Find where the given text appears and provide that cell's center as (X, Y) coordinate. 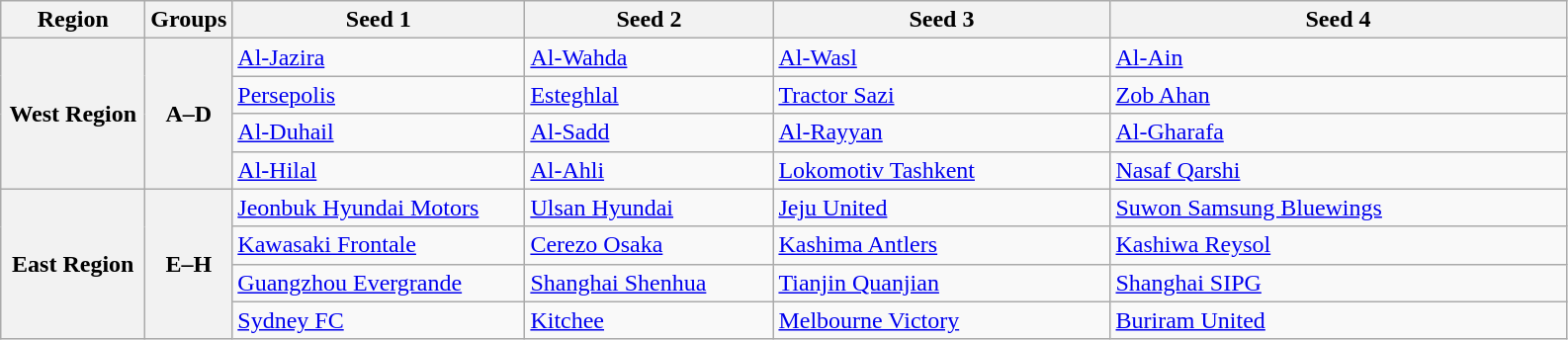
Groups (189, 20)
Seed 1 (379, 20)
Persepolis (379, 95)
Seed 2 (649, 20)
Al-Ahli (649, 170)
Al-Sadd (649, 132)
Lokomotiv Tashkent (941, 170)
A–D (189, 114)
Guangzhou Evergrande (379, 283)
Al-Ain (1339, 57)
Sydney FC (379, 320)
East Region (73, 264)
Al-Rayyan (941, 132)
Al-Duhail (379, 132)
Seed 3 (941, 20)
Ulsan Hyundai (649, 208)
Al-Wasl (941, 57)
Seed 4 (1339, 20)
Tianjin Quanjian (941, 283)
Nasaf Qarshi (1339, 170)
Cerezo Osaka (649, 245)
Zob Ahan (1339, 95)
E–H (189, 264)
Esteghlal (649, 95)
West Region (73, 114)
Kashima Antlers (941, 245)
Al-Wahda (649, 57)
Region (73, 20)
Tractor Sazi (941, 95)
Jeonbuk Hyundai Motors (379, 208)
Kitchee (649, 320)
Shanghai Shenhua (649, 283)
Melbourne Victory (941, 320)
Buriram United (1339, 320)
Al-Gharafa (1339, 132)
Shanghai SIPG (1339, 283)
Al-Hilal (379, 170)
Kashiwa Reysol (1339, 245)
Al-Jazira (379, 57)
Suwon Samsung Bluewings (1339, 208)
Jeju United (941, 208)
Kawasaki Frontale (379, 245)
